Locate the cell with the specified text and output its (x, y) center coordinate. 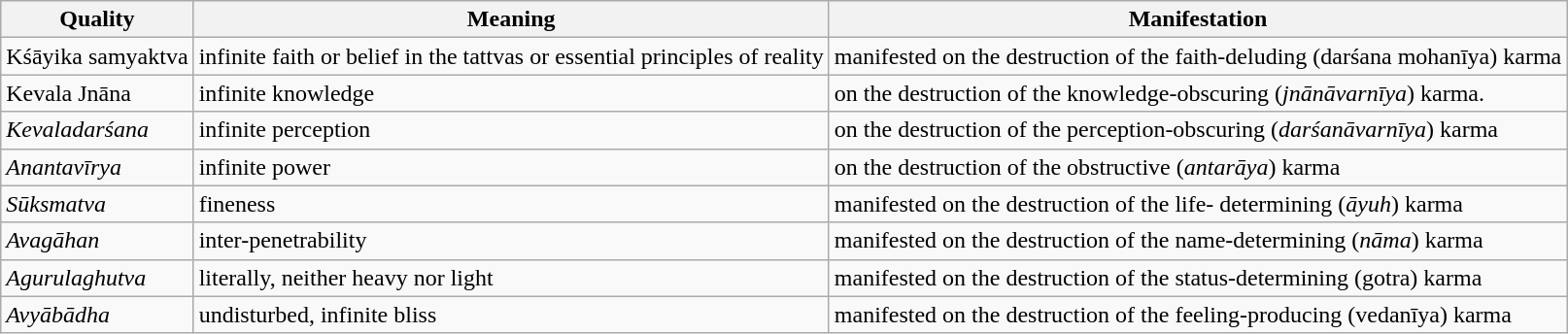
literally, neither heavy nor light (511, 278)
Kevala Jnāna (97, 93)
infinite faith or belief in the tattvas or essential principles of reality (511, 56)
on the destruction of the perception-obscuring (darśanāvarnīya) karma (1197, 130)
on the destruction of the knowledge-obscuring (jnānāvarnīya) karma. (1197, 93)
Manifestation (1197, 19)
undisturbed, infinite bliss (511, 315)
manifested on the destruction of the life- determining (āyuh) karma (1197, 204)
infinite perception (511, 130)
inter-penetrability (511, 241)
manifested on the destruction of the feeling-producing (vedanīya) karma (1197, 315)
manifested on the destruction of the faith-deluding (darśana mohanīya) karma (1197, 56)
Kśāyika samyaktva (97, 56)
Avagāhan (97, 241)
Kevaladarśana (97, 130)
fineness (511, 204)
manifested on the destruction of the name-determining (nāma) karma (1197, 241)
Anantavīrya (97, 167)
Meaning (511, 19)
Agurulaghutva (97, 278)
Quality (97, 19)
manifested on the destruction of the status-determining (gotra) karma (1197, 278)
on the destruction of the obstructive (antarāya) karma (1197, 167)
infinite power (511, 167)
infinite knowledge (511, 93)
Sūksmatva (97, 204)
Avyābādha (97, 315)
